Pinpoint the cell where the given text exists, returning its (x, y) midpoint coordinate. 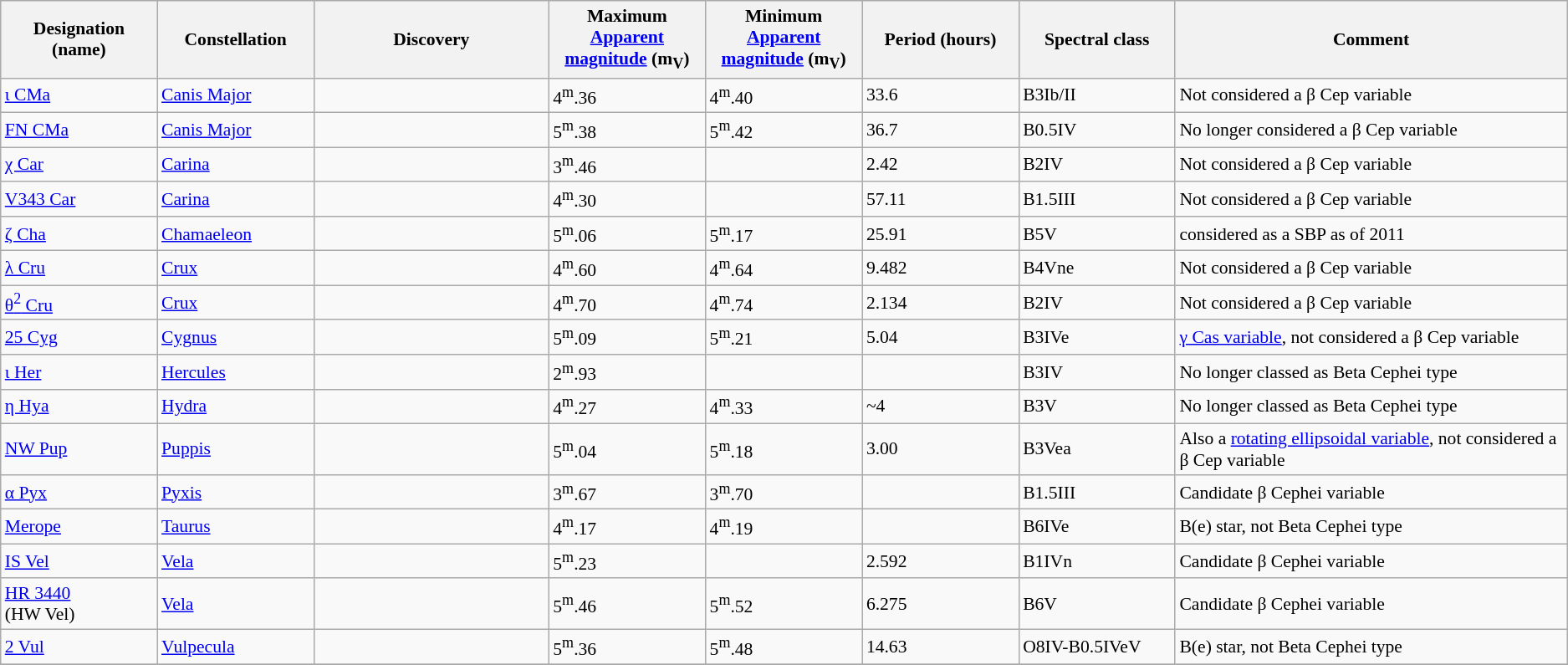
Chamaeleon (236, 234)
5m.09 (627, 338)
Spectral class (1097, 39)
V343 Car (79, 199)
5m.21 (784, 338)
α Pyx (79, 492)
λ Cru (79, 268)
ι Her (79, 371)
Puppis (236, 450)
B3Ib/II (1097, 95)
B5V (1097, 234)
4m.36 (627, 95)
Constellation (236, 39)
4m.64 (784, 268)
B3IV (1097, 371)
5m.52 (784, 604)
Hercules (236, 371)
considered as a SBP as of 2011 (1371, 234)
Also a rotating ellipsoidal variable, not considered a β Cep variable (1371, 450)
NW Pup (79, 450)
14.63 (940, 647)
Pyxis (236, 492)
5m.23 (627, 562)
2 Vul (79, 647)
χ Car (79, 164)
No longer considered a β Cep variable (1371, 130)
2.134 (940, 303)
2.42 (940, 164)
γ Cas variable, not considered a β Cep variable (1371, 338)
O8IV-B0.5IVeV (1097, 647)
2m.93 (627, 371)
5m.04 (627, 450)
Minimum Apparent magnitude (mV) (784, 39)
B4Vne (1097, 268)
IS Vel (79, 562)
ζ Cha (79, 234)
ι CMa (79, 95)
25.91 (940, 234)
4m.70 (627, 303)
5m.42 (784, 130)
B1IVn (1097, 562)
4m.74 (784, 303)
4m.40 (784, 95)
4m.17 (627, 527)
3m.70 (784, 492)
Hydra (236, 407)
Taurus (236, 527)
~4 (940, 407)
5m.36 (627, 647)
5m.18 (784, 450)
η Hya (79, 407)
Vulpecula (236, 647)
B6V (1097, 604)
4m.27 (627, 407)
5m.06 (627, 234)
B6IVe (1097, 527)
5m.46 (627, 604)
4m.30 (627, 199)
3m.46 (627, 164)
4m.60 (627, 268)
Period (hours) (940, 39)
5.04 (940, 338)
4m.33 (784, 407)
Comment (1371, 39)
HR 3440(HW Vel) (79, 604)
6.275 (940, 604)
57.11 (940, 199)
3m.67 (627, 492)
4m.19 (784, 527)
B3Vea (1097, 450)
B3V (1097, 407)
Merope (79, 527)
25 Cyg (79, 338)
Maximum Apparent magnitude (mV) (627, 39)
3.00 (940, 450)
θ2 Cru (79, 303)
5m.48 (784, 647)
B0.5IV (1097, 130)
Cygnus (236, 338)
33.6 (940, 95)
2.592 (940, 562)
FN CMa (79, 130)
36.7 (940, 130)
B3IVe (1097, 338)
5m.38 (627, 130)
Discovery (432, 39)
9.482 (940, 268)
Designation (name) (79, 39)
5m.17 (784, 234)
